Capture the cell that displays the provided text and extract its (X, Y) central coordinate. 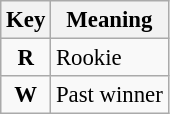
R (26, 58)
Key (26, 20)
Rookie (110, 58)
Meaning (110, 20)
W (26, 95)
Past winner (110, 95)
